Return (X, Y) of the center of cell containing provided text 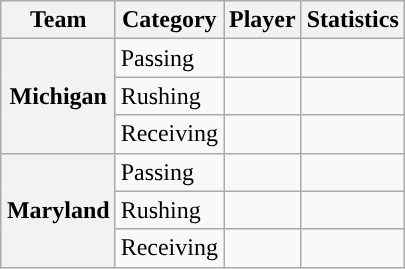
Statistics (352, 20)
Team (58, 20)
Player (263, 20)
Category (169, 20)
Maryland (58, 210)
Michigan (58, 96)
